Capture the cell that displays the provided text and extract its [X, Y] central coordinate. 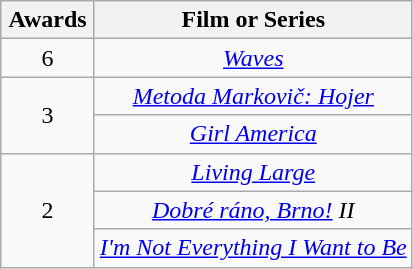
6 [48, 58]
Girl America [253, 134]
Living Large [253, 172]
Awards [48, 20]
3 [48, 115]
Waves [253, 58]
Metoda Markovič: Hojer [253, 96]
2 [48, 210]
I'm Not Everything I Want to Be [253, 248]
Film or Series [253, 20]
Dobré ráno, Brno! II [253, 210]
